Find where the given text appears and provide that cell's center as (X, Y) coordinate. 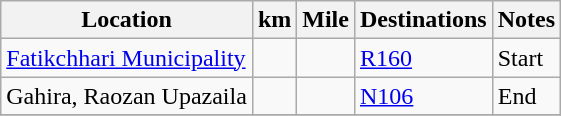
Location (127, 20)
Notes (526, 20)
End (526, 96)
km (274, 20)
Destinations (423, 20)
R160 (423, 58)
Gahira, Raozan Upazaila (127, 96)
Mile (326, 20)
Fatikchhari Municipality (127, 58)
N106 (423, 96)
Start (526, 58)
